From the cell containing the given text, extract its center point as (X, Y) coordinate. 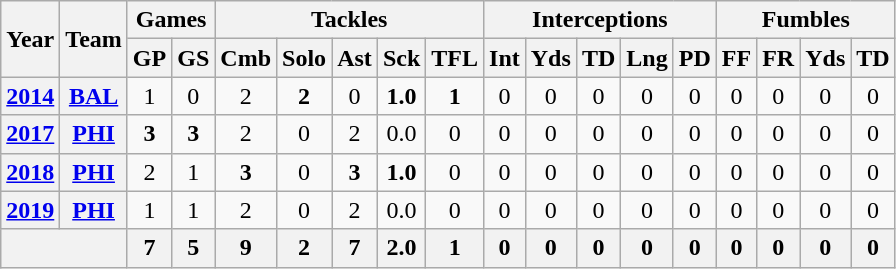
Team (94, 39)
Ast (355, 58)
Sck (401, 58)
Solo (304, 58)
Int (505, 58)
2017 (30, 134)
TFL (455, 58)
Interceptions (600, 20)
FF (736, 58)
Year (30, 39)
2014 (30, 96)
Games (170, 20)
GP (149, 58)
GS (194, 58)
Tackles (350, 20)
Fumbles (806, 20)
BAL (94, 96)
FR (778, 58)
2.0 (401, 248)
2019 (30, 210)
Lng (647, 58)
Cmb (246, 58)
5 (194, 248)
PD (694, 58)
2018 (30, 172)
9 (246, 248)
